Return the [x, y] coordinate for the center point of the cell that contains the specified text.  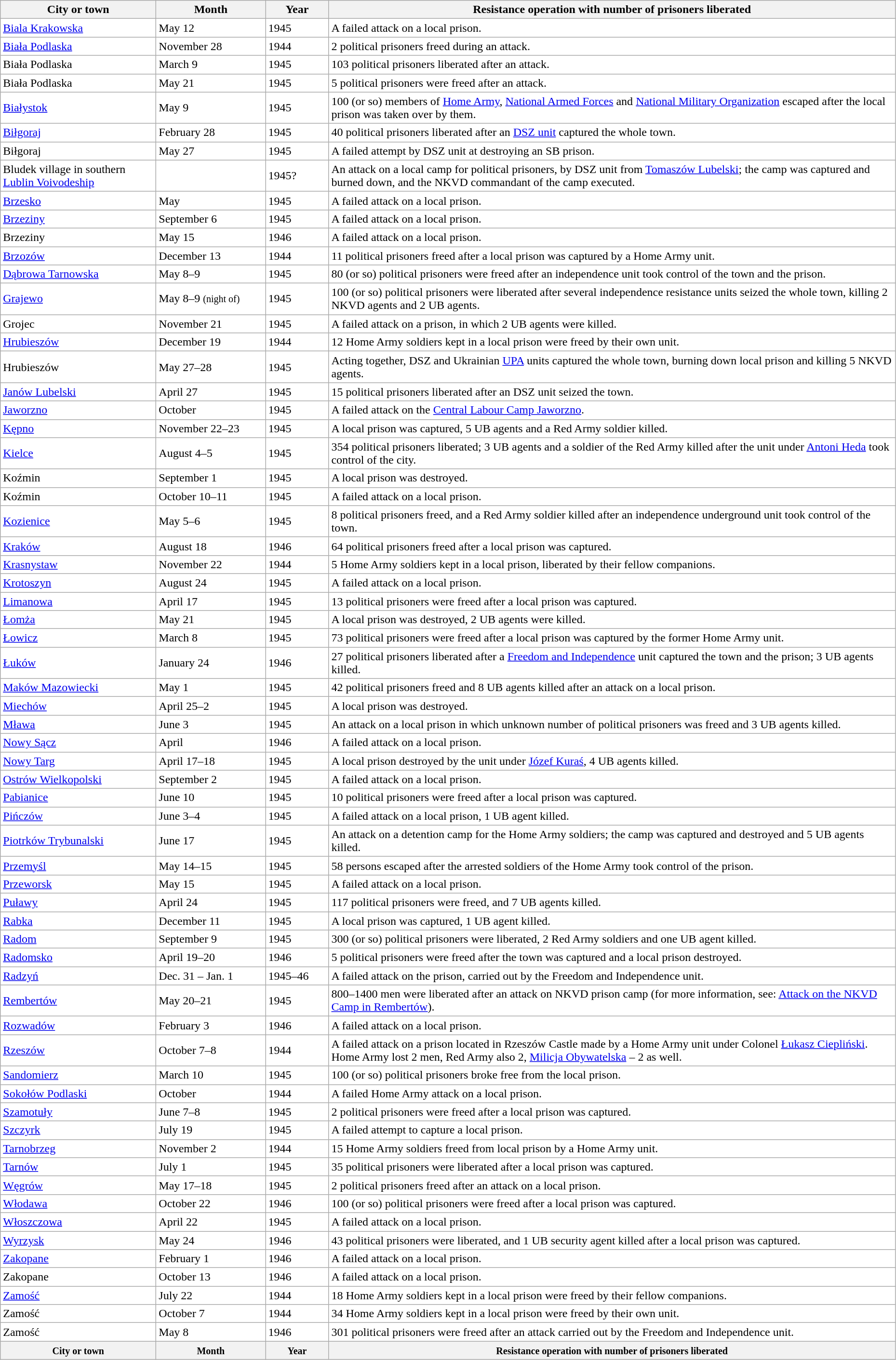
11 political prisoners freed after a local prison was captured by a Home Army unit. [612, 256]
Radom [78, 939]
64 political prisoners freed after a local prison was captured. [612, 546]
May 20–21 [211, 1000]
March 8 [211, 638]
October 13 [211, 1277]
Rzeszów [78, 1051]
October 22 [211, 1203]
Tarnobrzeg [78, 1148]
Grajewo [78, 299]
April 22 [211, 1222]
August 24 [211, 583]
September 1 [211, 478]
2 political prisoners were freed after a local prison was captured. [612, 1112]
May 1 [211, 688]
10 political prisoners were freed after a local prison was captured. [612, 798]
February 1 [211, 1259]
A failed attack on the prison, carried out by the Freedom and Independence unit. [612, 976]
Węgrów [78, 1185]
Maków Mazowiecki [78, 688]
A failed attack on a prison, in which 2 UB agents were killed. [612, 324]
April 17 [211, 601]
May 27 [211, 151]
Łuków [78, 663]
March 10 [211, 1075]
300 (or so) political prisoners were liberated, 2 Red Army soldiers and one UB agent killed. [612, 939]
April 19–20 [211, 958]
Przeworsk [78, 884]
Sokołów Podlaski [78, 1093]
27 political prisoners liberated after a Freedom and Independence unit captured the town and the prison; 3 UB agents killed. [612, 663]
Brzesko [78, 200]
Wyrzysk [78, 1240]
April 17–18 [211, 761]
A local prison was destroyed, 2 UB agents were killed. [612, 620]
November 2 [211, 1148]
Grojec [78, 324]
Dec. 31 – Jan. 1 [211, 976]
Radomsko [78, 958]
July 1 [211, 1167]
Przemyśl [78, 866]
A local prison was captured, 1 UB agent killed. [612, 921]
Krasnystaw [78, 564]
1945? [297, 175]
November 22 [211, 564]
80 (or so) political prisoners were freed after an independence unit took control of the town and the prison. [612, 274]
Brzozów [78, 256]
Rembertów [78, 1000]
Włodawa [78, 1203]
April [211, 743]
June 17 [211, 840]
November 22–23 [211, 428]
September 2 [211, 779]
November 21 [211, 324]
Rabka [78, 921]
5 political prisoners were freed after an attack. [612, 83]
34 Home Army soldiers kept in a local prison were freed by their own unit. [612, 1314]
November 28 [211, 46]
August 18 [211, 546]
July 22 [211, 1295]
301 political prisoners were freed after an attack carried out by the Freedom and Independence unit. [612, 1332]
February 28 [211, 133]
Janów Lubelski [78, 392]
August 4–5 [211, 453]
A failed Home Army attack on a local prison. [612, 1093]
Sandomierz [78, 1075]
1945–46 [297, 976]
Acting together, DSZ and Ukrainian UPA units captured the whole town, burning down local prison and killing 5 NKVD agents. [612, 367]
Kraków [78, 546]
A local prison was captured, 5 UB agents and a Red Army soldier killed. [612, 428]
Mława [78, 724]
Biala Krakowska [78, 28]
Łomża [78, 620]
January 24 [211, 663]
18 Home Army soldiers kept in a local prison were freed by their fellow companions. [612, 1295]
May 24 [211, 1240]
December 19 [211, 342]
117 political prisoners were freed, and 7 UB agents killed. [612, 902]
June 3–4 [211, 816]
Łowicz [78, 638]
Rozwadów [78, 1026]
September 9 [211, 939]
Miechów [78, 706]
Białystok [78, 108]
13 political prisoners were freed after a local prison was captured. [612, 601]
May [211, 200]
April 25–2 [211, 706]
June 10 [211, 798]
December 11 [211, 921]
58 persons escaped after the arrested soldiers of the Home Army took control of the prison. [612, 866]
15 political prisoners liberated after an DSZ unit seized the town. [612, 392]
May 8–9 [211, 274]
June 3 [211, 724]
Radzyń [78, 976]
73 political prisoners were freed after a local prison was captured by the former Home Army unit. [612, 638]
May 9 [211, 108]
Szczyrk [78, 1130]
8 political prisoners freed, and a Red Army soldier killed after an independence underground unit took control of the town. [612, 521]
354 political prisoners liberated; 3 UB agents and a soldier of the Red Army killed after the unit under Antoni Heda took control of the city. [612, 453]
September 6 [211, 219]
June 7–8 [211, 1112]
2 political prisoners freed during an attack. [612, 46]
800–1400 men were liberated after an attack on NKVD prison camp (for more information, see: Attack on the NKVD Camp in Rembertów). [612, 1000]
A failed attempt to capture a local prison. [612, 1130]
Dąbrowa Tarnowska [78, 274]
May 8–9 (night of) [211, 299]
A failed attempt by DSZ unit at destroying an SB prison. [612, 151]
Szamotuły [78, 1112]
A failed attack on a local prison, 1 UB agent killed. [612, 816]
March 9 [211, 65]
15 Home Army soldiers freed from local prison by a Home Army unit. [612, 1148]
Kielce [78, 453]
December 13 [211, 256]
40 political prisoners liberated after an DSZ unit captured the whole town. [612, 133]
A failed attack on the Central Labour Camp Jaworzno. [612, 410]
Nowy Targ [78, 761]
October 7–8 [211, 1051]
Pińczów [78, 816]
Piotrków Trybunalski [78, 840]
May 8 [211, 1332]
Tarnów [78, 1167]
35 political prisoners were liberated after a local prison was captured. [612, 1167]
Krotoszyn [78, 583]
October 7 [211, 1314]
February 3 [211, 1026]
Kępno [78, 428]
April 24 [211, 902]
Bludek village in southern Lublin Voivodeship [78, 175]
100 (or so) political prisoners were freed after a local prison was captured. [612, 1203]
100 (or so) members of Home Army, National Armed Forces and National Military Organization escaped after the local prison was taken over by them. [612, 108]
12 Home Army soldiers kept in a local prison were freed by their own unit. [612, 342]
May 12 [211, 28]
Pabianice [78, 798]
October 10–11 [211, 496]
Włoszczowa [78, 1222]
May 5–6 [211, 521]
A local prison destroyed by the unit under Józef Kuraś, 4 UB agents killed. [612, 761]
May 14–15 [211, 866]
May 27–28 [211, 367]
Ostrów Wielkopolski [78, 779]
Nowy Sącz [78, 743]
July 19 [211, 1130]
5 Home Army soldiers kept in a local prison, liberated by their fellow companions. [612, 564]
May 17–18 [211, 1185]
April 27 [211, 392]
Jaworzno [78, 410]
Kozienice [78, 521]
42 political prisoners freed and 8 UB agents killed after an attack on a local prison. [612, 688]
Limanowa [78, 601]
An attack on a local prison in which unknown number of political prisoners was freed and 3 UB agents killed. [612, 724]
100 (or so) political prisoners broke free from the local prison. [612, 1075]
2 political prisoners freed after an attack on a local prison. [612, 1185]
43 political prisoners were liberated, and 1 UB security agent killed after a local prison was captured. [612, 1240]
5 political prisoners were freed after the town was captured and a local prison destroyed. [612, 958]
103 political prisoners liberated after an attack. [612, 65]
Puławy [78, 902]
An attack on a detention camp for the Home Army soldiers; the camp was captured and destroyed and 5 UB agents killed. [612, 840]
